From the cell containing the given text, extract its center point as [X, Y] coordinate. 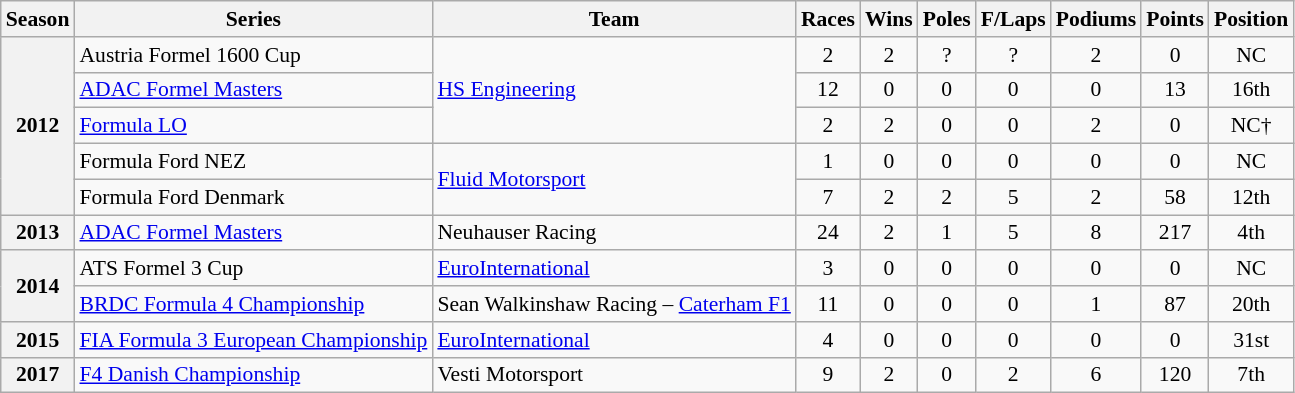
31st [1251, 340]
Formula Ford Denmark [253, 197]
9 [828, 375]
13 [1175, 90]
Position [1251, 19]
Sean Walkinshaw Racing – Caterham F1 [614, 304]
2017 [38, 375]
24 [828, 233]
Points [1175, 19]
Vesti Motorsport [614, 375]
8 [1096, 233]
12 [828, 90]
7th [1251, 375]
Fluid Motorsport [614, 180]
7 [828, 197]
Series [253, 19]
Season [38, 19]
2014 [38, 286]
Wins [889, 19]
87 [1175, 304]
Austria Formel 1600 Cup [253, 55]
Formula Ford NEZ [253, 162]
HS Engineering [614, 90]
12th [1251, 197]
Races [828, 19]
2015 [38, 340]
4 [828, 340]
4th [1251, 233]
217 [1175, 233]
NC† [1251, 126]
3 [828, 269]
ATS Formel 3 Cup [253, 269]
6 [1096, 375]
2012 [38, 126]
Podiums [1096, 19]
Team [614, 19]
FIA Formula 3 European Championship [253, 340]
2013 [38, 233]
F4 Danish Championship [253, 375]
Formula LO [253, 126]
BRDC Formula 4 Championship [253, 304]
120 [1175, 375]
16th [1251, 90]
Poles [947, 19]
F/Laps [1014, 19]
58 [1175, 197]
11 [828, 304]
20th [1251, 304]
Neuhauser Racing [614, 233]
